Locate the cell with the specified text and output its (X, Y) center coordinate. 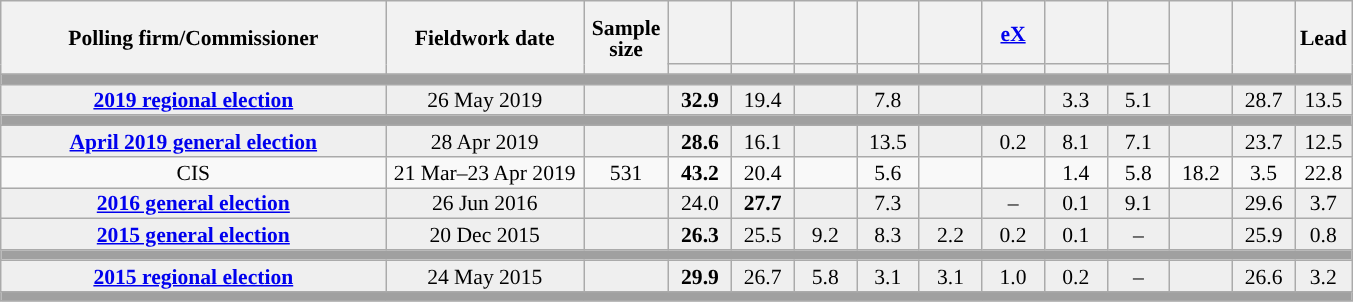
24.0 (700, 204)
18.2 (1202, 172)
2016 general election (194, 204)
20.4 (762, 172)
9.1 (1138, 204)
1.4 (1076, 172)
26 Jun 2016 (485, 204)
28 Apr 2019 (485, 142)
5.6 (888, 172)
2015 regional election (194, 276)
531 (626, 172)
25.5 (762, 234)
27.7 (762, 204)
26.6 (1264, 276)
5.1 (1138, 100)
7.3 (888, 204)
1.0 (1014, 276)
29.6 (1264, 204)
26.3 (700, 234)
24 May 2015 (485, 276)
7.8 (888, 100)
8.1 (1076, 142)
Fieldwork date (485, 38)
12.5 (1324, 142)
26.7 (762, 276)
2015 general election (194, 234)
3.2 (1324, 276)
8.3 (888, 234)
3.7 (1324, 204)
3.3 (1076, 100)
32.9 (700, 100)
CIS (194, 172)
28.7 (1264, 100)
20 Dec 2015 (485, 234)
Polling firm/Commissioner (194, 38)
0.8 (1324, 234)
43.2 (700, 172)
29.9 (700, 276)
7.1 (1138, 142)
2.2 (950, 234)
16.1 (762, 142)
26 May 2019 (485, 100)
Lead (1324, 38)
23.7 (1264, 142)
April 2019 general election (194, 142)
eX (1014, 32)
22.8 (1324, 172)
2019 regional election (194, 100)
28.6 (700, 142)
25.9 (1264, 234)
9.2 (826, 234)
21 Mar–23 Apr 2019 (485, 172)
3.5 (1264, 172)
Sample size (626, 38)
19.4 (762, 100)
